Return the (x, y) coordinate for the center point of the cell that contains the specified text.  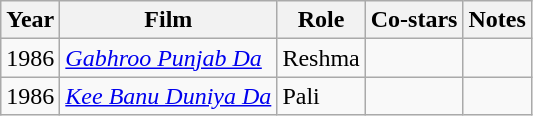
Notes (497, 20)
Kee Banu Duniya Da (168, 96)
Film (168, 20)
Year (30, 20)
Gabhroo Punjab Da (168, 58)
Pali (321, 96)
Role (321, 20)
Co-stars (414, 20)
Reshma (321, 58)
